Scan for the cell matching the given text and deliver its (X, Y) coordinate at center. 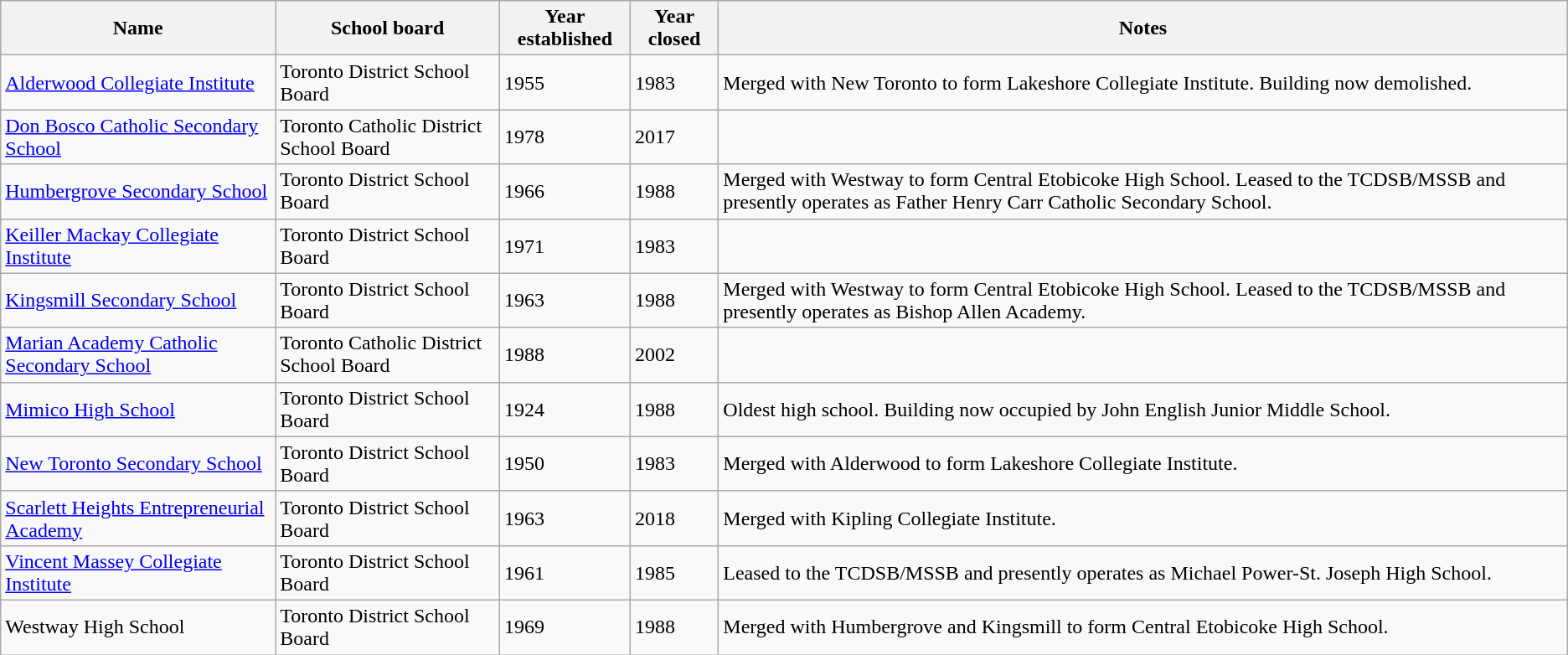
1961 (565, 573)
1924 (565, 409)
Westway High School (138, 627)
1966 (565, 191)
School board (388, 28)
New Toronto Secondary School (138, 464)
Kingsmill Secondary School (138, 300)
1985 (673, 573)
1978 (565, 137)
Year established (565, 28)
Year closed (673, 28)
Oldest high school. Building now occupied by John English Junior Middle School. (1142, 409)
2018 (673, 518)
Keiller Mackay Collegiate Institute (138, 246)
Leased to the TCDSB/MSSB and presently operates as Michael Power-St. Joseph High School. (1142, 573)
1955 (565, 82)
1969 (565, 627)
Don Bosco Catholic Secondary School (138, 137)
Merged with Westway to form Central Etobicoke High School. Leased to the TCDSB/MSSB and presently operates as Bishop Allen Academy. (1142, 300)
2017 (673, 137)
Humbergrove Secondary School (138, 191)
2002 (673, 355)
Merged with Humbergrove and Kingsmill to form Central Etobicoke High School. (1142, 627)
Merged with Alderwood to form Lakeshore Collegiate Institute. (1142, 464)
Mimico High School (138, 409)
Merged with New Toronto to form Lakeshore Collegiate Institute. Building now demolished. (1142, 82)
Marian Academy Catholic Secondary School (138, 355)
Name (138, 28)
Notes (1142, 28)
Alderwood Collegiate Institute (138, 82)
1950 (565, 464)
Merged with Kipling Collegiate Institute. (1142, 518)
Scarlett Heights Entrepreneurial Academy (138, 518)
1971 (565, 246)
Vincent Massey Collegiate Institute (138, 573)
